Detect which cell encompasses the target text, then output its (X, Y) center coordinate. 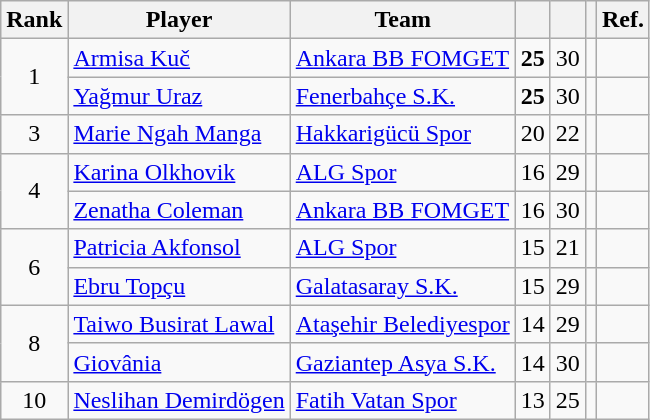
Galatasaray S.K. (402, 286)
1 (34, 77)
Taiwo Busirat Lawal (179, 324)
8 (34, 343)
Fatih Vatan Spor (402, 400)
6 (34, 267)
Rank (34, 20)
Fenerbahçe S.K. (402, 96)
Hakkarigücü Spor (402, 134)
Neslihan Demirdögen (179, 400)
Team (402, 20)
Zenatha Coleman (179, 210)
3 (34, 134)
Marie Ngah Manga (179, 134)
21 (568, 248)
22 (568, 134)
Giovânia (179, 362)
Ataşehir Belediyespor (402, 324)
Ebru Topçu (179, 286)
4 (34, 191)
10 (34, 400)
13 (532, 400)
20 (532, 134)
Patricia Akfonsol (179, 248)
Player (179, 20)
Gaziantep Asya S.K. (402, 362)
Yağmur Uraz (179, 96)
Karina Olkhovik (179, 172)
Armisa Kuč (179, 58)
Ref. (622, 20)
